Determine the [X, Y] coordinate at the center of the cell enclosing the given text.  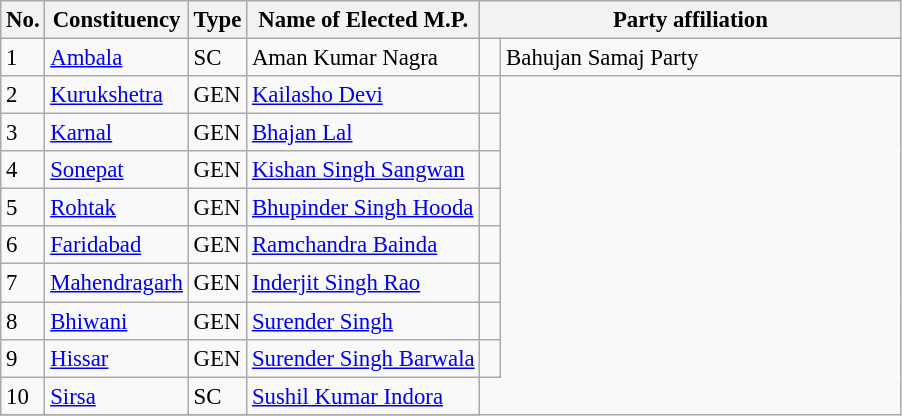
8 [23, 321]
Bhupinder Singh Hooda [364, 208]
Type [217, 20]
1 [23, 58]
Surender Singh [364, 321]
2 [23, 95]
Mahendragarh [116, 283]
Sushil Kumar Indora [364, 396]
9 [23, 358]
5 [23, 208]
Inderjit Singh Rao [364, 283]
Kishan Singh Sangwan [364, 170]
Ramchandra Bainda [364, 245]
7 [23, 283]
4 [23, 170]
10 [23, 396]
Faridabad [116, 245]
Bhajan Lal [364, 133]
6 [23, 245]
Surender Singh Barwala [364, 358]
Bahujan Samaj Party [701, 58]
Constituency [116, 20]
Ambala [116, 58]
Name of Elected M.P. [364, 20]
3 [23, 133]
Aman Kumar Nagra [364, 58]
Rohtak [116, 208]
No. [23, 20]
Kailasho Devi [364, 95]
Hissar [116, 358]
Sirsa [116, 396]
Sonepat [116, 170]
Bhiwani [116, 321]
Karnal [116, 133]
Party affiliation [690, 20]
Kurukshetra [116, 95]
